Scan for the cell matching the given text and deliver its [x, y] coordinate at center. 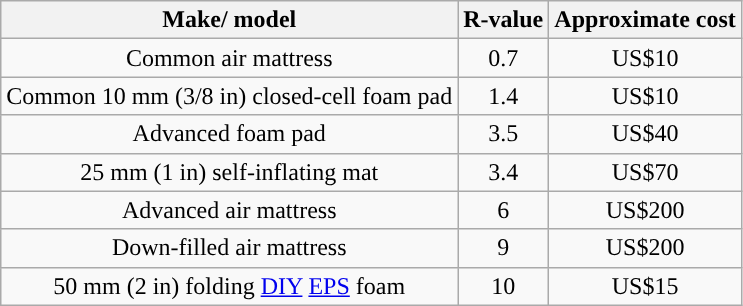
0.7 [504, 58]
US$15 [646, 286]
9 [504, 248]
Approximate cost [646, 20]
3.4 [504, 172]
Make/ model [230, 20]
Common air mattress [230, 58]
1.4 [504, 96]
25 mm (1 in) self-inflating mat [230, 172]
Advanced air mattress [230, 210]
US$70 [646, 172]
US$40 [646, 134]
10 [504, 286]
Advanced foam pad [230, 134]
Common 10 mm (3/8 in) closed-cell foam pad [230, 96]
6 [504, 210]
R-value [504, 20]
3.5 [504, 134]
Down-filled air mattress [230, 248]
50 mm (2 in) folding DIY EPS foam [230, 286]
